Determine the [X, Y] coordinate at the center of the cell enclosing the given text.  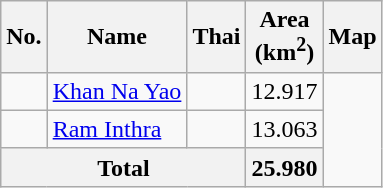
12.917 [284, 91]
Map [352, 37]
Ram Inthra [117, 129]
13.063 [284, 129]
Thai [216, 37]
Area(km2) [284, 37]
Total [124, 167]
Khan Na Yao [117, 91]
25.980 [284, 167]
No. [24, 37]
Name [117, 37]
